Find where the given text appears and provide that cell's center as [X, Y] coordinate. 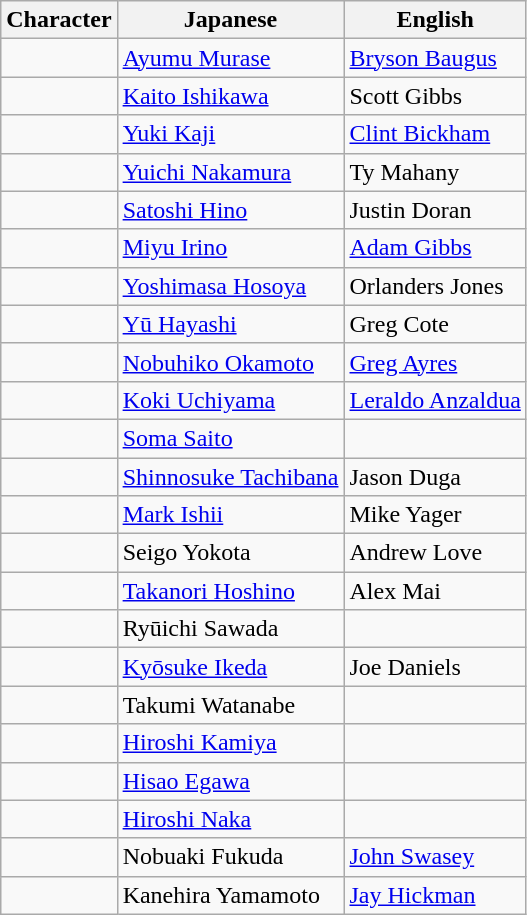
Ty Mahany [435, 172]
Bryson Baugus [435, 58]
Character [59, 20]
Yoshimasa Hosoya [230, 286]
Greg Ayres [435, 362]
Hiroshi Naka [230, 819]
Nobuaki Fukuda [230, 857]
Satoshi Hino [230, 210]
Soma Saito [230, 438]
Hiroshi Kamiya [230, 743]
Kaito Ishikawa [230, 96]
Jason Duga [435, 477]
Seigo Yokota [230, 553]
Justin Doran [435, 210]
Mark Ishii [230, 515]
Orlanders Jones [435, 286]
Greg Cote [435, 324]
Yū Hayashi [230, 324]
Hisao Egawa [230, 781]
Takumi Watanabe [230, 705]
Clint Bickham [435, 134]
Joe Daniels [435, 667]
Koki Uchiyama [230, 400]
Adam Gibbs [435, 248]
Kyōsuke Ikeda [230, 667]
English [435, 20]
Ryūichi Sawada [230, 629]
Japanese [230, 20]
Alex Mai [435, 591]
Mike Yager [435, 515]
Yuki Kaji [230, 134]
Nobuhiko Okamoto [230, 362]
John Swasey [435, 857]
Andrew Love [435, 553]
Jay Hickman [435, 895]
Ayumu Murase [230, 58]
Yuichi Nakamura [230, 172]
Shinnosuke Tachibana [230, 477]
Takanori Hoshino [230, 591]
Leraldo Anzaldua [435, 400]
Kanehira Yamamoto [230, 895]
Scott Gibbs [435, 96]
Miyu Irino [230, 248]
